Locate the cell with the specified text and output its (X, Y) center coordinate. 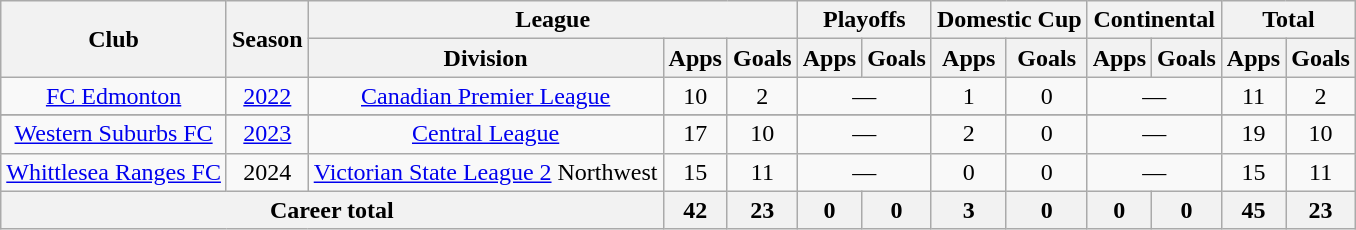
Victorian State League 2 Northwest (486, 172)
Canadian Premier League (486, 96)
2022 (267, 96)
Total (1288, 20)
45 (1253, 210)
Whittlesea Ranges FC (114, 172)
Season (267, 39)
Domestic Cup (1009, 20)
Central League (486, 134)
2023 (267, 134)
Division (486, 58)
Continental (1154, 20)
2024 (267, 172)
19 (1253, 134)
Playoffs (864, 20)
42 (695, 210)
Club (114, 39)
1 (968, 96)
Western Suburbs FC (114, 134)
League (552, 20)
Career total (332, 210)
17 (695, 134)
3 (968, 210)
FC Edmonton (114, 96)
